Extract the (X, Y) coordinate from the center of the cell holding the provided text.  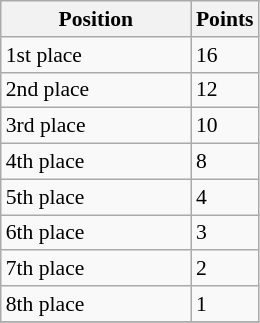
8th place (96, 304)
16 (225, 55)
3rd place (96, 126)
5th place (96, 197)
7th place (96, 269)
1 (225, 304)
6th place (96, 233)
1st place (96, 55)
2nd place (96, 90)
4 (225, 197)
Position (96, 19)
4th place (96, 162)
10 (225, 126)
8 (225, 162)
Points (225, 19)
3 (225, 233)
12 (225, 90)
2 (225, 269)
